Find where the given text appears and provide that cell's center as [x, y] coordinate. 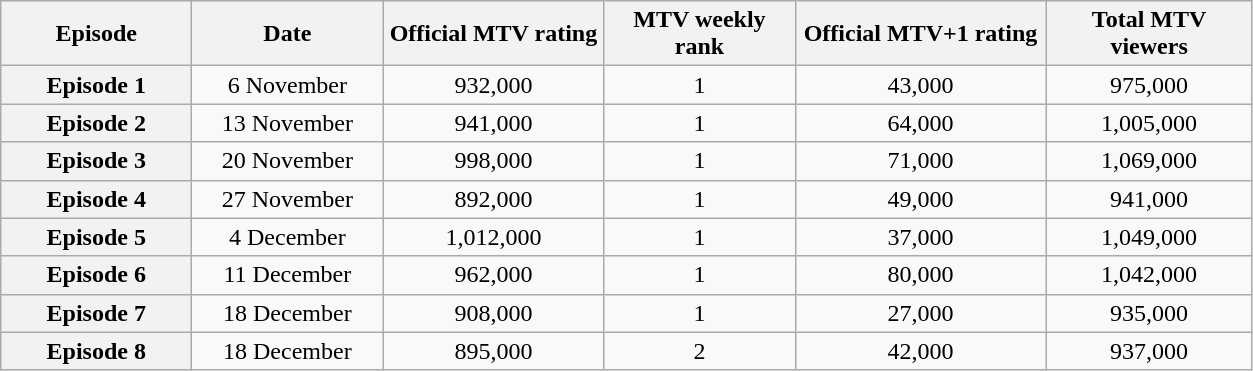
4 December [288, 237]
71,000 [920, 161]
937,000 [1149, 351]
27,000 [920, 313]
1,042,000 [1149, 275]
80,000 [920, 275]
27 November [288, 199]
6 November [288, 85]
1,012,000 [494, 237]
935,000 [1149, 313]
Episode 6 [96, 275]
Episode 8 [96, 351]
49,000 [920, 199]
975,000 [1149, 85]
MTV weekly rank [700, 34]
Total MTV viewers [1149, 34]
64,000 [920, 123]
962,000 [494, 275]
Episode 7 [96, 313]
895,000 [494, 351]
37,000 [920, 237]
43,000 [920, 85]
908,000 [494, 313]
998,000 [494, 161]
Official MTV+1 rating [920, 34]
1,069,000 [1149, 161]
892,000 [494, 199]
11 December [288, 275]
2 [700, 351]
20 November [288, 161]
42,000 [920, 351]
Episode 2 [96, 123]
1,049,000 [1149, 237]
Date [288, 34]
Episode [96, 34]
932,000 [494, 85]
13 November [288, 123]
Episode 4 [96, 199]
Official MTV rating [494, 34]
Episode 5 [96, 237]
1,005,000 [1149, 123]
Episode 1 [96, 85]
Episode 3 [96, 161]
